Determine the (x, y) coordinate at the center of the cell enclosing the given text.  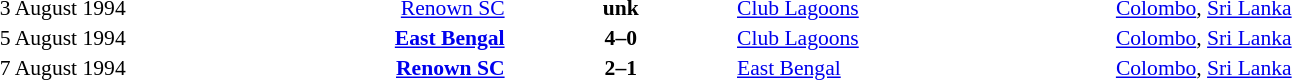
East Bengal (318, 38)
4–0 (621, 38)
Club Lagoons (924, 38)
